Locate the cell with the specified text and output its [x, y] center coordinate. 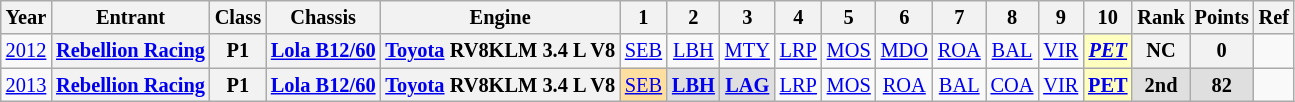
8 [1012, 17]
NC [1160, 51]
Entrant [130, 17]
Ref [1274, 17]
0 [1222, 51]
7 [960, 17]
Engine [500, 17]
2012 [26, 51]
1 [644, 17]
2nd [1160, 85]
5 [849, 17]
2013 [26, 85]
Class [238, 17]
COA [1012, 85]
4 [798, 17]
Year [26, 17]
2 [694, 17]
3 [748, 17]
10 [1108, 17]
MTY [748, 51]
6 [904, 17]
Points [1222, 17]
Chassis [323, 17]
82 [1222, 85]
LAG [748, 85]
Rank [1160, 17]
9 [1060, 17]
MDO [904, 51]
